Extract the [x, y] coordinate from the center of the cell holding the provided text.  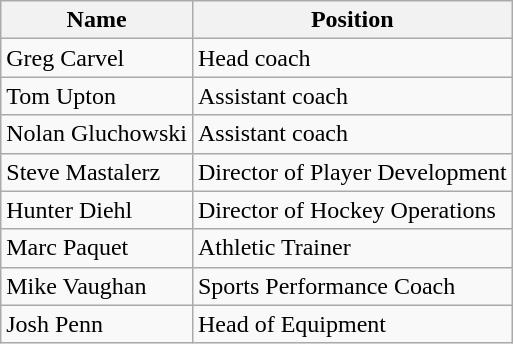
Director of Player Development [352, 172]
Hunter Diehl [97, 210]
Nolan Gluchowski [97, 134]
Head coach [352, 58]
Sports Performance Coach [352, 286]
Position [352, 20]
Greg Carvel [97, 58]
Mike Vaughan [97, 286]
Director of Hockey Operations [352, 210]
Name [97, 20]
Athletic Trainer [352, 248]
Steve Mastalerz [97, 172]
Josh Penn [97, 324]
Marc Paquet [97, 248]
Head of Equipment [352, 324]
Tom Upton [97, 96]
